Identify which cell holds the provided text, then report its [x, y] central coordinate. 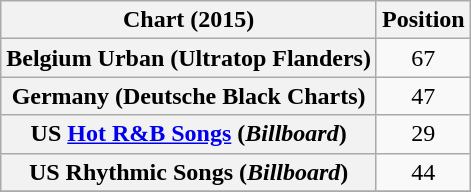
Belgium Urban (Ultratop Flanders) [189, 58]
US Rhythmic Songs (Billboard) [189, 172]
67 [423, 58]
47 [423, 96]
US Hot R&B Songs (Billboard) [189, 134]
Germany (Deutsche Black Charts) [189, 96]
Position [423, 20]
29 [423, 134]
Chart (2015) [189, 20]
44 [423, 172]
